Return [x, y] of the center of cell containing provided text 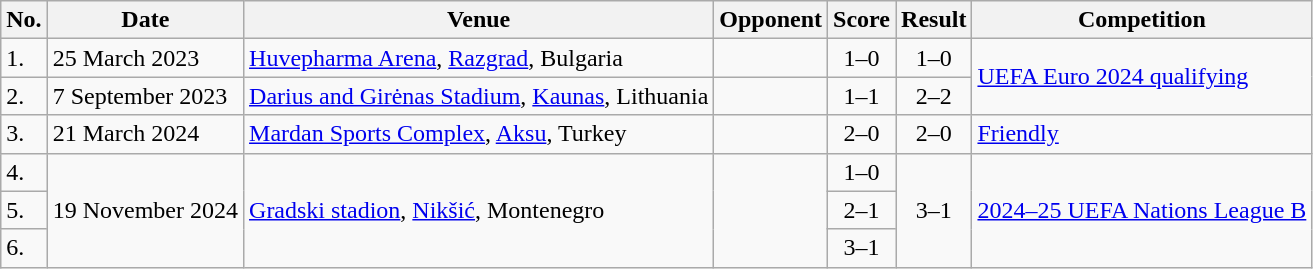
1–1 [862, 96]
5. [24, 210]
Gradski stadion, Nikšić, Montenegro [479, 210]
Opponent [771, 20]
21 March 2024 [145, 134]
4. [24, 172]
1. [24, 58]
25 March 2023 [145, 58]
2–2 [934, 96]
UEFA Euro 2024 qualifying [1142, 77]
Friendly [1142, 134]
19 November 2024 [145, 210]
Venue [479, 20]
7 September 2023 [145, 96]
Huvepharma Arena, Razgrad, Bulgaria [479, 58]
6. [24, 248]
2024–25 UEFA Nations League B [1142, 210]
Mardan Sports Complex, Aksu, Turkey [479, 134]
No. [24, 20]
2–1 [862, 210]
Competition [1142, 20]
2. [24, 96]
Result [934, 20]
Darius and Girėnas Stadium, Kaunas, Lithuania [479, 96]
Date [145, 20]
Score [862, 20]
3. [24, 134]
